Locate the cell with the specified text and output its [x, y] center coordinate. 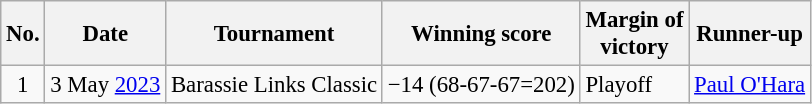
Runner-up [750, 34]
No. [23, 34]
Barassie Links Classic [274, 85]
−14 (68-67-67=202) [481, 85]
Paul O'Hara [750, 85]
Margin ofvictory [634, 34]
1 [23, 85]
3 May 2023 [106, 85]
Winning score [481, 34]
Playoff [634, 85]
Tournament [274, 34]
Date [106, 34]
